Identify which cell holds the provided text, then report its (x, y) central coordinate. 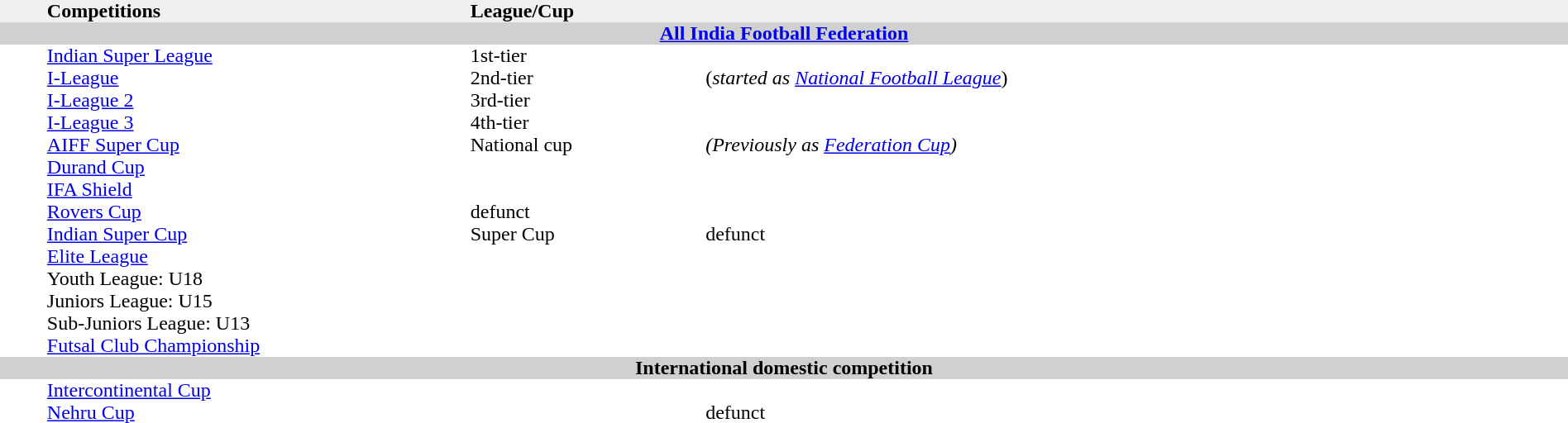
1st-tier (588, 56)
3rd-tier (588, 101)
I-League (259, 78)
National cup (588, 145)
Indian Super League (259, 56)
Futsal Club Championship (259, 345)
I-League 3 (259, 122)
IFA Shield (259, 190)
2nd-tier (588, 78)
Sub-Juniors League: U13 (259, 324)
All India Football Federation (784, 33)
Youth League: U18 (259, 279)
4th-tier (588, 122)
Rovers Cup (259, 211)
Intercontinental Cup (259, 390)
Indian Super Cup (259, 235)
International domestic competition (784, 368)
Super Cup (588, 235)
League/Cup (588, 12)
Durand Cup (259, 167)
AIFF Super Cup (259, 145)
(started as National Football League) (1136, 78)
Juniors League: U15 (259, 301)
I-League 2 (259, 101)
Competitions (259, 12)
(Previously as Federation Cup) (1136, 145)
Elite League (259, 256)
